From the cell containing the given text, extract its center point as (X, Y) coordinate. 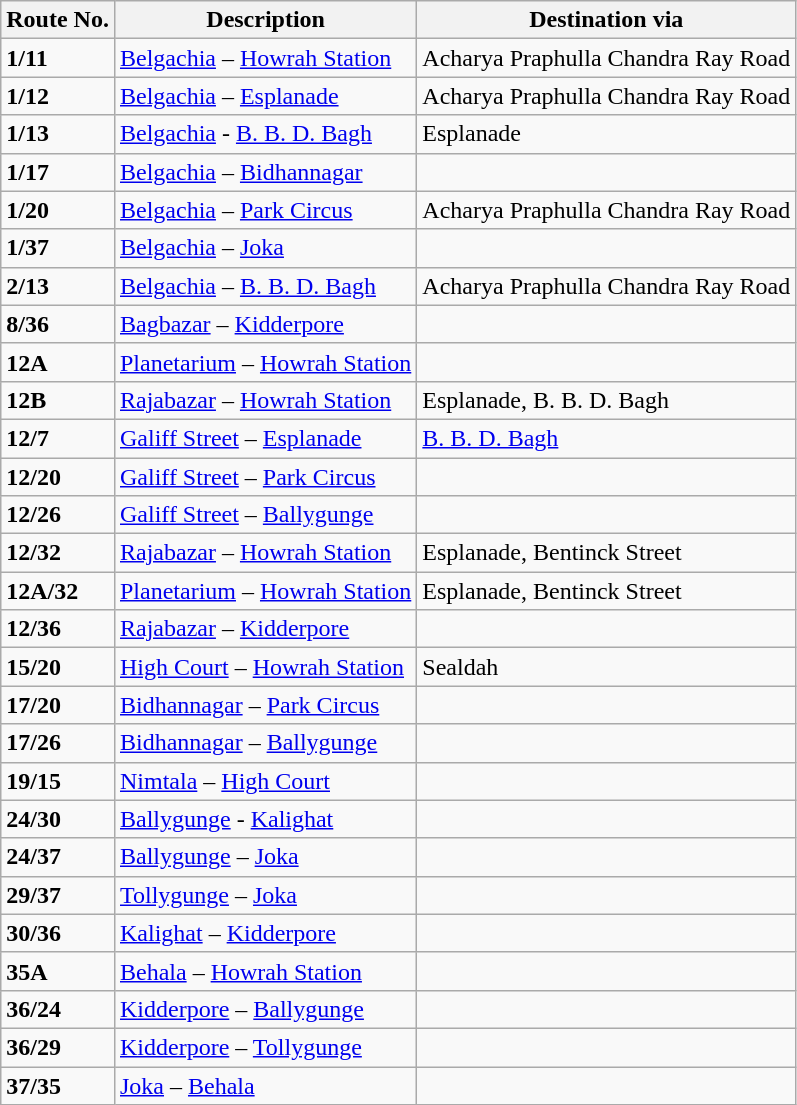
12A (58, 362)
29/37 (58, 895)
12/36 (58, 629)
Galiff Street – Park Circus (265, 477)
12/7 (58, 438)
Joka – Behala (265, 1085)
12/20 (58, 477)
2/13 (58, 286)
Kalighat – Kidderpore (265, 933)
Esplanade, B. B. D. Bagh (606, 400)
17/20 (58, 705)
15/20 (58, 667)
High Court – Howrah Station (265, 667)
Kidderpore – Ballygunge (265, 1009)
24/30 (58, 819)
Galiff Street – Esplanade (265, 438)
Bidhannagar – Ballygunge (265, 743)
36/24 (58, 1009)
Route No. (58, 20)
Belgachia – Park Circus (265, 210)
Sealdah (606, 667)
Ballygunge - Kalighat (265, 819)
37/35 (58, 1085)
8/36 (58, 324)
24/37 (58, 857)
1/12 (58, 96)
Belgachia – Howrah Station (265, 58)
Rajabazar – Kidderpore (265, 629)
Belgachia – Bidhannagar (265, 172)
36/29 (58, 1047)
1/37 (58, 248)
Belgachia – B. B. D. Bagh (265, 286)
Ballygunge – Joka (265, 857)
12A/32 (58, 591)
Kidderpore – Tollygunge (265, 1047)
Esplanade (606, 134)
Description (265, 20)
Bagbazar – Kidderpore (265, 324)
12/26 (58, 515)
17/26 (58, 743)
Galiff Street – Ballygunge (265, 515)
35A (58, 971)
Belgachia - B. B. D. Bagh (265, 134)
12/32 (58, 553)
Belgachia – Esplanade (265, 96)
1/17 (58, 172)
12B (58, 400)
Belgachia – Joka (265, 248)
B. B. D. Bagh (606, 438)
Behala – Howrah Station (265, 971)
1/11 (58, 58)
30/36 (58, 933)
Nimtala – High Court (265, 781)
Bidhannagar – Park Circus (265, 705)
1/13 (58, 134)
19/15 (58, 781)
Tollygunge – Joka (265, 895)
Destination via (606, 20)
1/20 (58, 210)
